Return (x, y) of the center of cell containing provided text 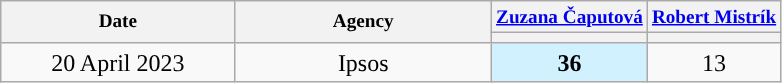
20 April 2023 (118, 62)
Date (118, 22)
Zuzana Čaputová (570, 17)
13 (714, 62)
36 (570, 62)
Ipsos (364, 62)
Agency (364, 22)
Robert Mistrík (714, 17)
